Capture the cell that displays the provided text and extract its [X, Y] central coordinate. 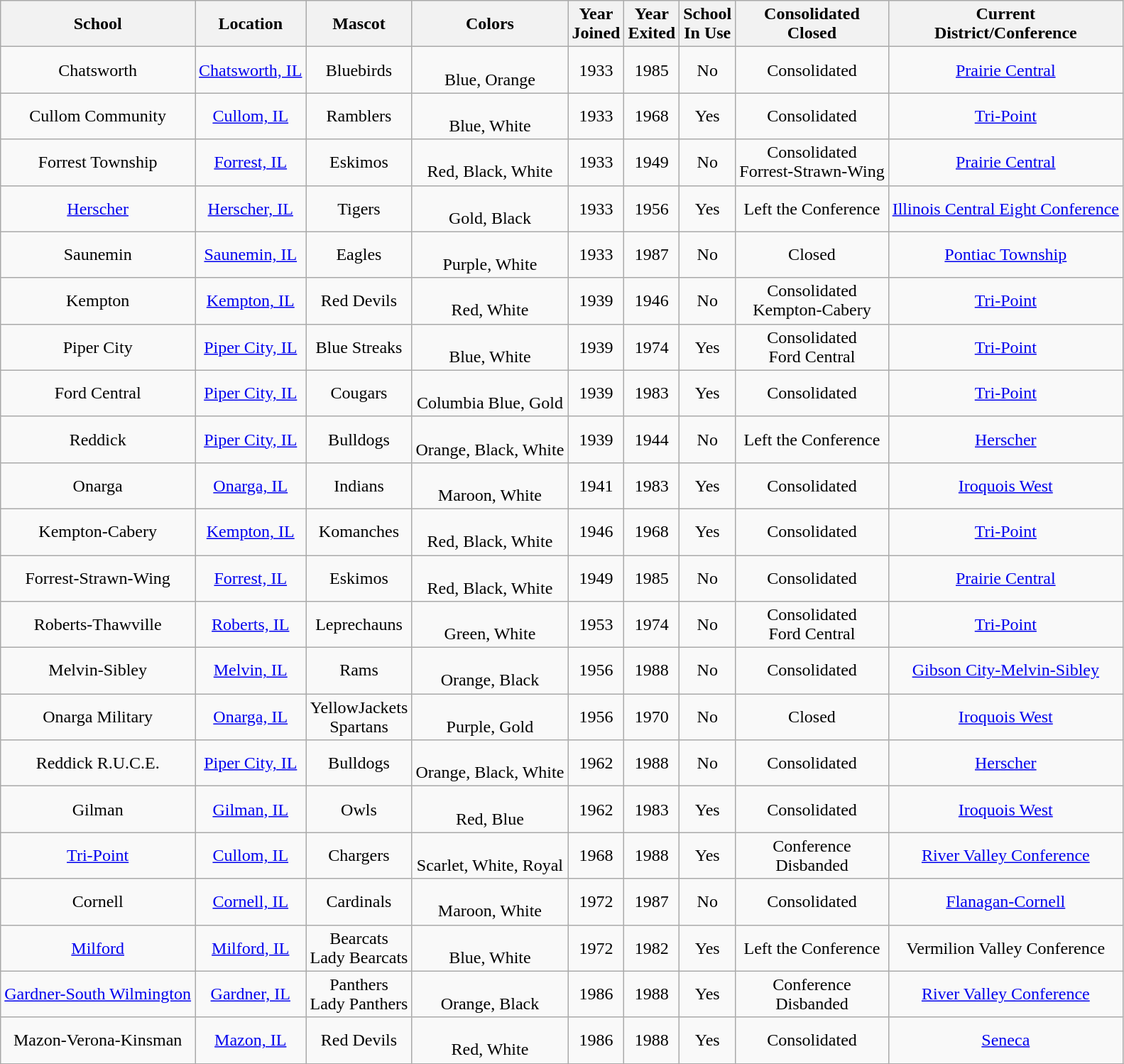
Gold, Black [490, 209]
Columbia Blue, Gold [490, 393]
Onarga [98, 486]
Roberts-Thawville [98, 625]
Gilman [98, 810]
Onarga Military [98, 717]
Reddick [98, 439]
Cornell, IL [251, 902]
Eagles [359, 254]
Kempton-Cabery [98, 531]
Gilman, IL [251, 810]
Illinois Central Eight Conference [1005, 209]
BearcatsLady Bearcats [359, 948]
Blue Streaks [359, 347]
Tigers [359, 209]
Chargers [359, 855]
Cardinals [359, 902]
Owls [359, 810]
Forrest-Strawn-Wing [98, 578]
Location [251, 24]
Ford Central [98, 393]
1970 [652, 717]
1941 [596, 486]
Indians [359, 486]
Saunemin, IL [251, 254]
Cornell [98, 902]
Mazon-Verona-Kinsman [98, 1040]
Ramblers [359, 116]
PanthersLady Panthers [359, 994]
Red, Blue [490, 810]
Bluebirds [359, 70]
Milford, IL [251, 948]
Melvin, IL [251, 671]
Cougars [359, 393]
Gibson City-Melvin-Sibley [1005, 671]
Purple, Gold [490, 717]
Chatsworth [98, 70]
Flanagan-Cornell [1005, 902]
School [98, 24]
Herscher, IL [251, 209]
ConsolidatedForrest-Strawn-Wing [812, 162]
Gardner, IL [251, 994]
Kempton [98, 301]
Komanches [359, 531]
Vermilion Valley Conference [1005, 948]
YearExited [652, 24]
1944 [652, 439]
Chatsworth, IL [251, 70]
ConsolidatedClosed [812, 24]
Rams [359, 671]
Roberts, IL [251, 625]
Piper City [98, 347]
Milford [98, 948]
Mascot [359, 24]
Colors [490, 24]
Purple, White [490, 254]
Reddick R.U.C.E. [98, 763]
1982 [652, 948]
Green, White [490, 625]
CurrentDistrict/Conference [1005, 24]
Pontiac Township [1005, 254]
1953 [596, 625]
Cullom Community [98, 116]
Saunemin [98, 254]
Gardner-South Wilmington [98, 994]
Scarlet, White, Royal [490, 855]
Seneca [1005, 1040]
ConsolidatedKempton-Cabery [812, 301]
SchoolIn Use [707, 24]
YearJoined [596, 24]
Mazon, IL [251, 1040]
YellowJacketsSpartans [359, 717]
Leprechauns [359, 625]
Blue, Orange [490, 70]
Forrest Township [98, 162]
Melvin-Sibley [98, 671]
